Return the [X, Y] coordinate for the center point of the cell that contains the specified text.  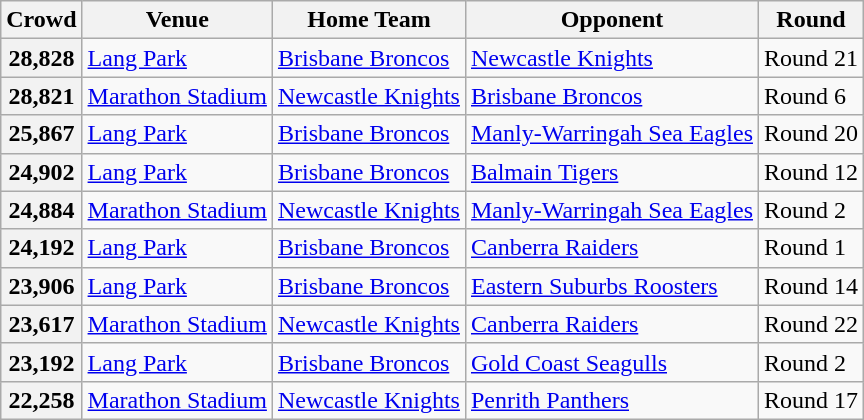
23,617 [42, 324]
Round 22 [812, 324]
Opponent [612, 20]
28,821 [42, 96]
Round [812, 20]
Eastern Suburbs Roosters [612, 286]
24,902 [42, 172]
Penrith Panthers [612, 400]
Venue [177, 20]
25,867 [42, 134]
23,906 [42, 286]
Round 1 [812, 248]
Gold Coast Seagulls [612, 362]
24,884 [42, 210]
28,828 [42, 58]
22,258 [42, 400]
Round 20 [812, 134]
Round 21 [812, 58]
Home Team [368, 20]
Round 12 [812, 172]
Round 6 [812, 96]
24,192 [42, 248]
Crowd [42, 20]
23,192 [42, 362]
Round 17 [812, 400]
Round 14 [812, 286]
Balmain Tigers [612, 172]
